Return the (X, Y) coordinate for the center point of the cell that contains the specified text.  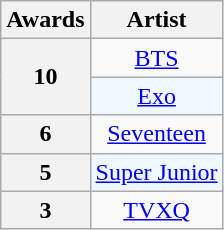
6 (46, 134)
5 (46, 172)
10 (46, 77)
BTS (156, 58)
Super Junior (156, 172)
Seventeen (156, 134)
Artist (156, 20)
Exo (156, 96)
TVXQ (156, 210)
Awards (46, 20)
3 (46, 210)
